From the cell containing the given text, extract its center point as (x, y) coordinate. 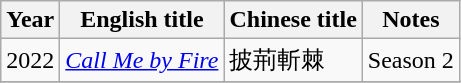
2022 (30, 60)
Year (30, 20)
Notes (410, 20)
Chinese title (293, 20)
披荊斬棘 (293, 60)
Season 2 (410, 60)
English title (142, 20)
Call Me by Fire (142, 60)
